Provide the [x, y] coordinate of the cell's center where the given text is located.  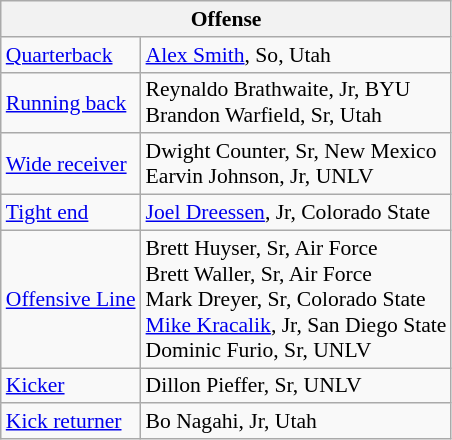
Brett Huyser, Sr, Air ForceBrett Waller, Sr, Air ForceMark Dreyer, Sr, Colorado StateMike Kracalik, Jr, San Diego StateDominic Furio, Sr, UNLV [296, 299]
Joel Dreessen, Jr, Colorado State [296, 213]
Offensive Line [71, 299]
Bo Nagahi, Jr, Utah [296, 422]
Kicker [71, 386]
Wide receiver [71, 164]
Quarterback [71, 55]
Reynaldo Brathwaite, Jr, BYUBrandon Warfield, Sr, Utah [296, 102]
Dillon Pieffer, Sr, UNLV [296, 386]
Offense [226, 19]
Tight end [71, 213]
Kick returner [71, 422]
Running back [71, 102]
Dwight Counter, Sr, New MexicoEarvin Johnson, Jr, UNLV [296, 164]
Alex Smith, So, Utah [296, 55]
